Scan for the cell matching the given text and deliver its (X, Y) coordinate at center. 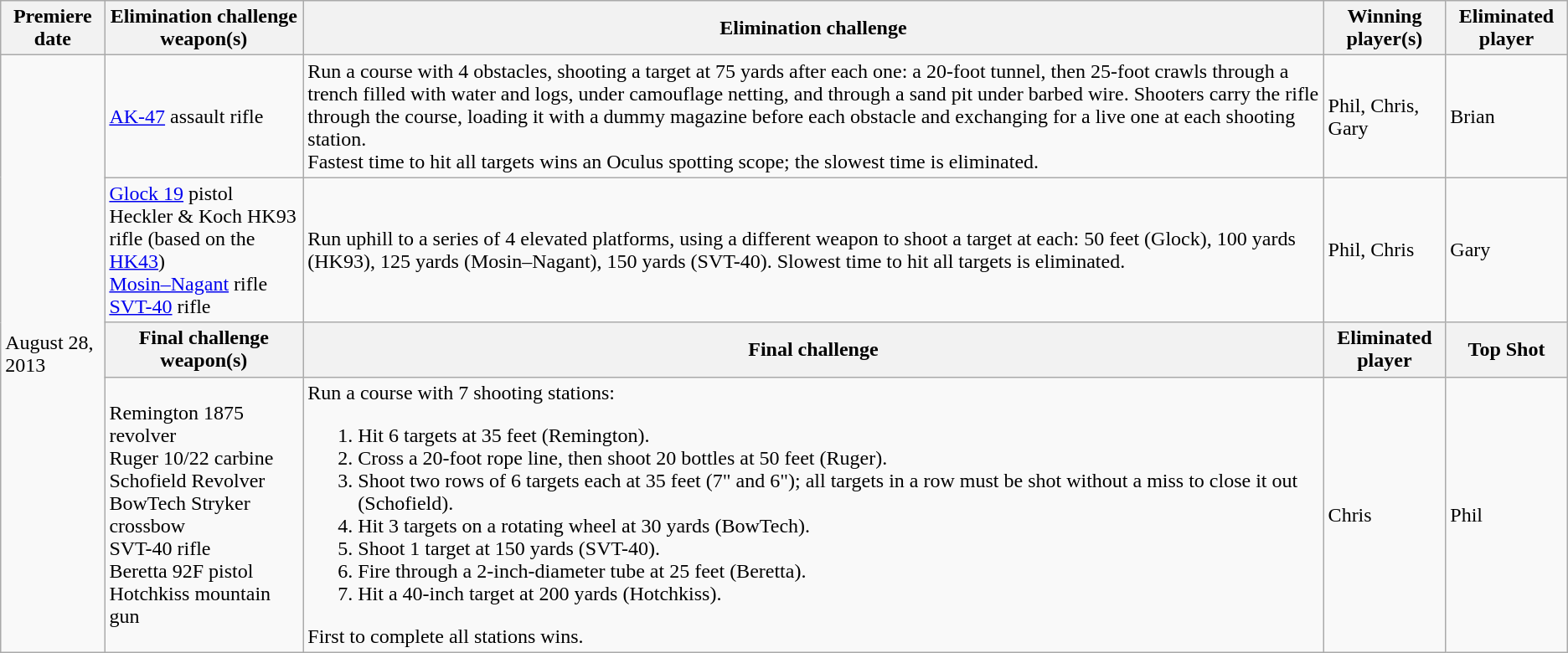
Final challenge (813, 350)
Phil, Chris (1385, 249)
Top Shot (1506, 350)
Remington 1875 revolverRuger 10/22 carbineSchofield RevolverBowTech Stryker crossbowSVT-40 rifleBeretta 92F pistolHotchkiss mountain gun (204, 514)
Chris (1385, 514)
Phil (1506, 514)
Winning player(s) (1385, 28)
Brian (1506, 116)
Phil, Chris, Gary (1385, 116)
Glock 19 pistolHeckler & Koch HK93 rifle (based on the HK43)Mosin–Nagant rifleSVT-40 rifle (204, 249)
Final challenge weapon(s) (204, 350)
Gary (1506, 249)
Elimination challenge weapon(s) (204, 28)
Premiere date (53, 28)
August 28, 2013 (53, 353)
Elimination challenge (813, 28)
AK-47 assault rifle (204, 116)
